Search for the cell housing the specified text and yield its (X, Y) center coordinate. 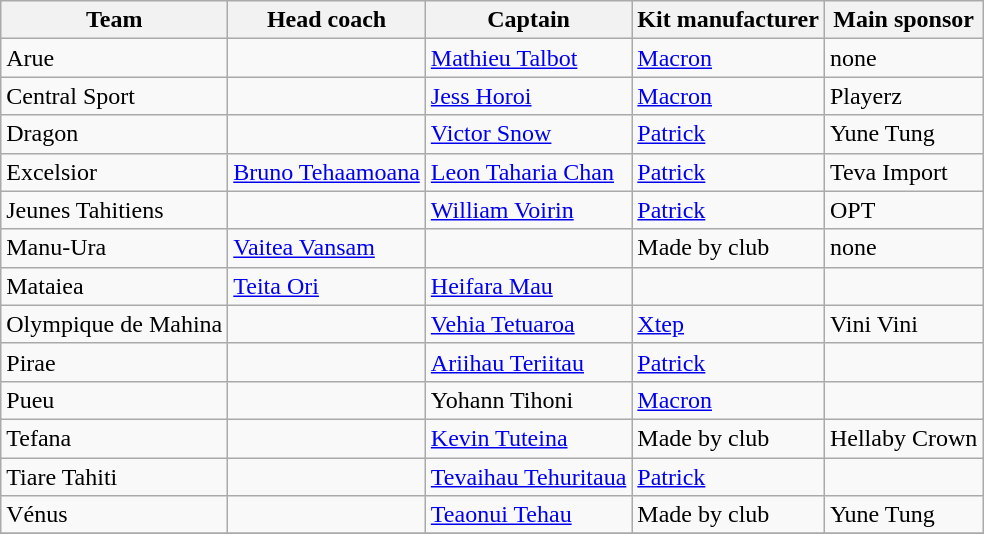
Pueu (114, 400)
Head coach (327, 20)
Kit manufacturer (728, 20)
Vini Vini (903, 324)
Excelsior (114, 172)
William Voirin (528, 210)
Manu-Ura (114, 248)
Tefana (114, 438)
Hellaby Crown (903, 438)
Dragon (114, 134)
Vehia Tetuaroa (528, 324)
Xtep (728, 324)
Teita Ori (327, 286)
Olympique de Mahina (114, 324)
Jeunes Tahitiens (114, 210)
Jess Horoi (528, 96)
Vaitea Vansam (327, 248)
Playerz (903, 96)
Pirae (114, 362)
Mathieu Talbot (528, 58)
Tevaihau Tehuritaua (528, 477)
Vénus (114, 515)
Leon Taharia Chan (528, 172)
Arue (114, 58)
Team (114, 20)
Bruno Tehaamoana (327, 172)
Tiare Tahiti (114, 477)
Yohann Tihoni (528, 400)
Main sponsor (903, 20)
Teva Import (903, 172)
Heifara Mau (528, 286)
Teaonui Tehau (528, 515)
Victor Snow (528, 134)
Ariihau Teriitau (528, 362)
OPT (903, 210)
Kevin Tuteina (528, 438)
Mataiea (114, 286)
Captain (528, 20)
Central Sport (114, 96)
